Scan for the cell matching the given text and deliver its (X, Y) coordinate at center. 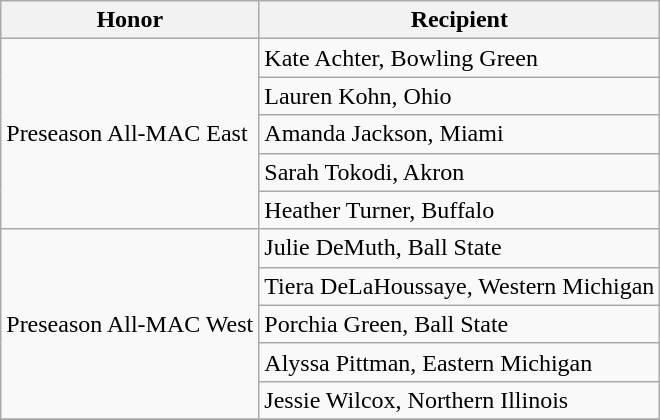
Preseason All-MAC East (130, 134)
Kate Achter, Bowling Green (460, 58)
Julie DeMuth, Ball State (460, 248)
Heather Turner, Buffalo (460, 210)
Recipient (460, 20)
Jessie Wilcox, Northern Illinois (460, 400)
Honor (130, 20)
Alyssa Pittman, Eastern Michigan (460, 362)
Amanda Jackson, Miami (460, 134)
Preseason All-MAC West (130, 324)
Sarah Tokodi, Akron (460, 172)
Porchia Green, Ball State (460, 324)
Tiera DeLaHoussaye, Western Michigan (460, 286)
Lauren Kohn, Ohio (460, 96)
